Return (x, y) of the center of cell containing provided text 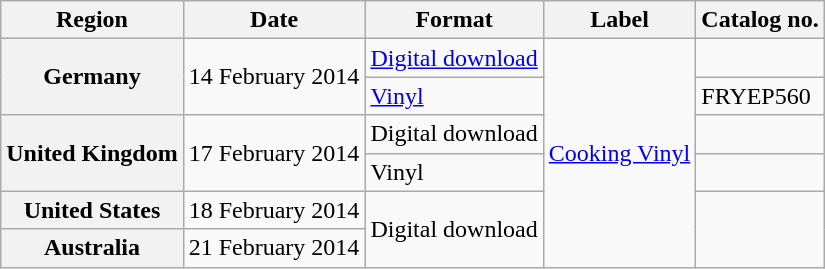
21 February 2014 (274, 248)
Australia (92, 248)
Label (620, 20)
Germany (92, 77)
18 February 2014 (274, 210)
Region (92, 20)
Format (454, 20)
United Kingdom (92, 153)
Catalog no. (760, 20)
Cooking Vinyl (620, 153)
FRYEP560 (760, 96)
17 February 2014 (274, 153)
United States (92, 210)
14 February 2014 (274, 77)
Date (274, 20)
